Detect which cell encompasses the target text, then output its (x, y) center coordinate. 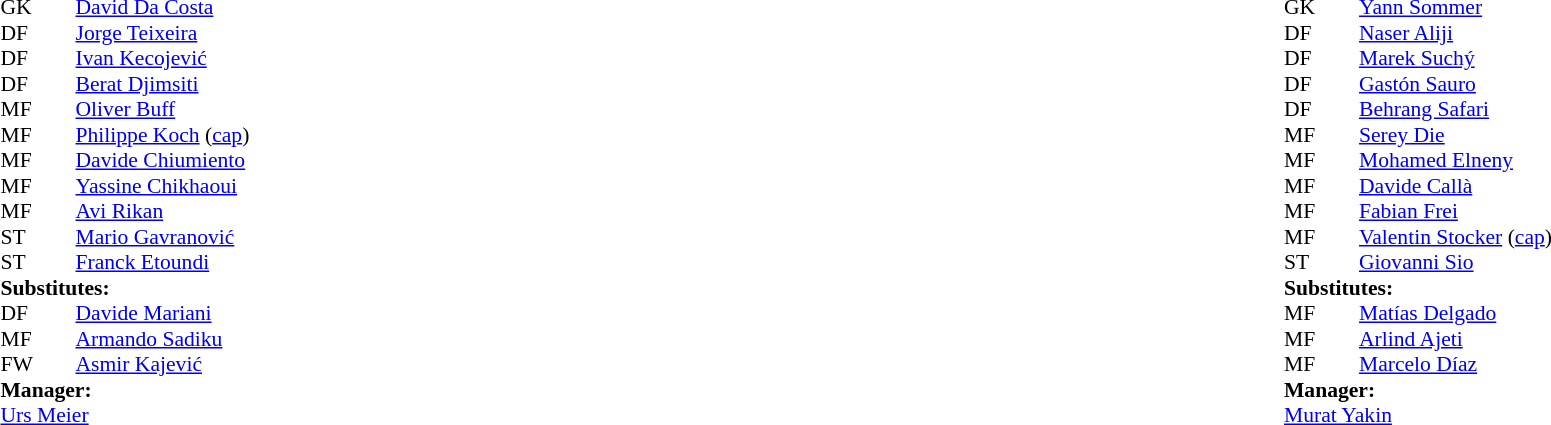
Armando Sadiku (163, 339)
Jorge Teixeira (163, 33)
Manager: (124, 390)
Substitutes: (124, 288)
FW (19, 365)
Asmir Kajević (163, 365)
Ivan Kecojević (163, 59)
Franck Etoundi (163, 263)
Davide Mariani (163, 313)
Mario Gavranović (163, 237)
Avi Rikan (163, 211)
Philippe Koch (cap) (163, 135)
Berat Djimsiti (163, 84)
Oliver Buff (163, 109)
Yassine Chikhaoui (163, 186)
Davide Chiumiento (163, 161)
